Determine the (X, Y) coordinate at the center of the cell enclosing the given text.  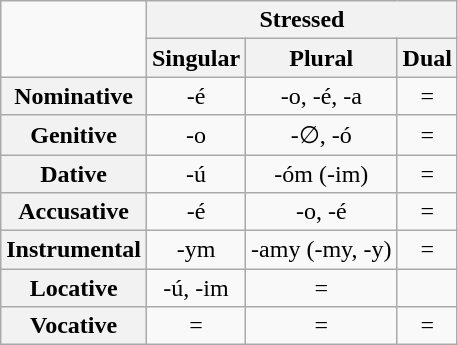
Stressed (302, 20)
Dual (427, 58)
-ym (196, 250)
Vocative (74, 326)
-o (196, 135)
Nominative (74, 96)
-ú, -im (196, 288)
-óm (-im) (322, 173)
-o, -é, -a (322, 96)
Plural (322, 58)
-∅, -ó (322, 135)
Dative (74, 173)
Instrumental (74, 250)
Genitive (74, 135)
-amy (-my, -y) (322, 250)
Accusative (74, 212)
Locative (74, 288)
Singular (196, 58)
-o, -é (322, 212)
-ú (196, 173)
